Extract the (x, y) coordinate from the center of the cell holding the provided text.  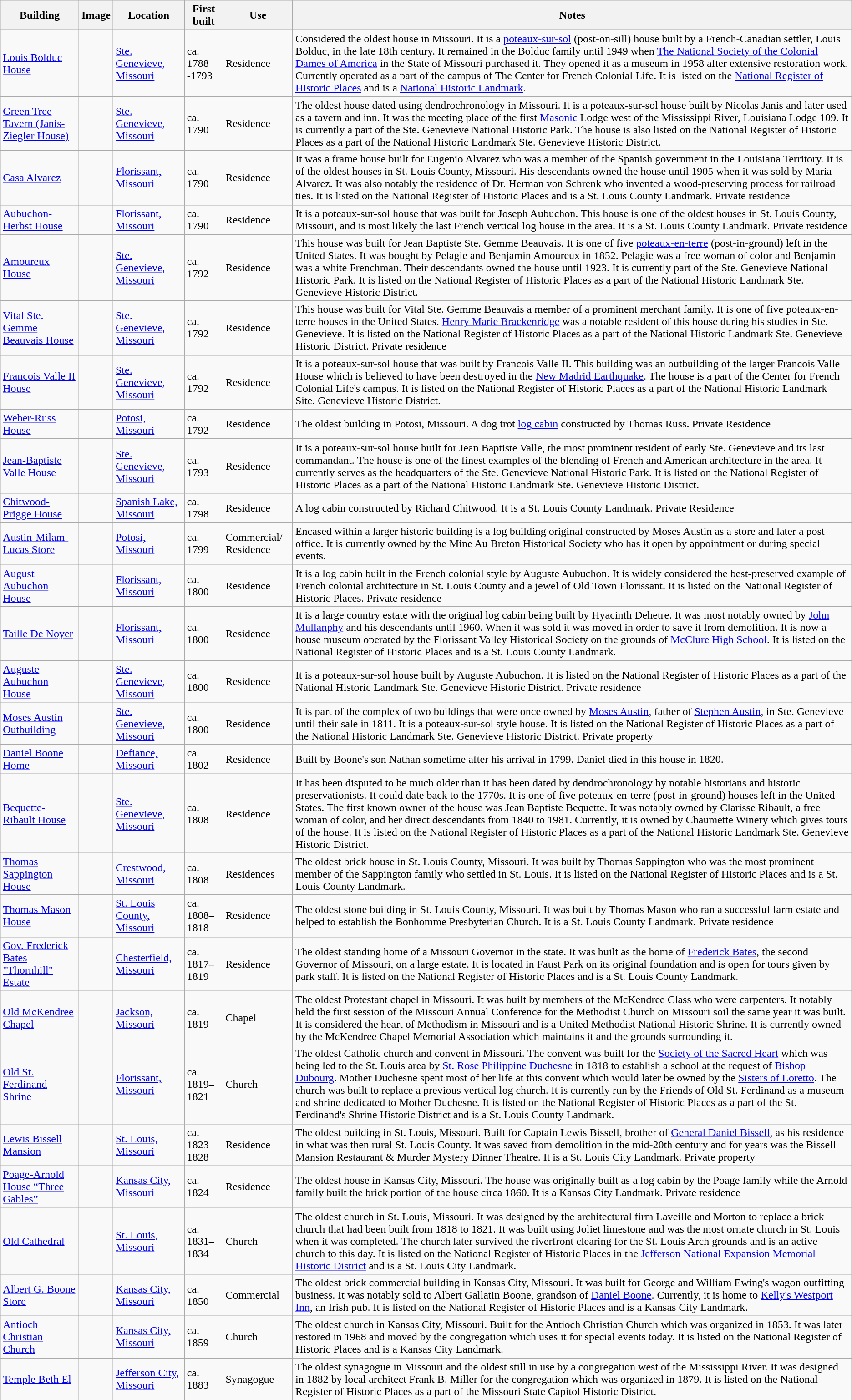
ca. 1824 (204, 1187)
ca. 1802 (204, 759)
Poage-Arnold House “Three Gables” (40, 1187)
ca. 1850 (204, 1295)
Francois Valle II House (40, 382)
Jackson, Missouri (148, 1018)
Austin-Milam-Lucas Store (40, 543)
ca. 1798 (204, 508)
ca. 1831–1834 (204, 1241)
Chitwood-Prigge House (40, 508)
Amoureux House (40, 268)
Daniel Boone Home (40, 759)
ca. 1808–1818 (204, 916)
Vital Ste. Gemme Beauvais House (40, 328)
The oldest building in Potosi, Missouri. A dog trot log cabin constructed by Thomas Russ. Private Residence (572, 424)
Spanish Lake, Missouri (148, 508)
Jefferson City, Missouri (148, 1379)
Moses Austin Outbuilding (40, 724)
ca. 1788 -1793 (204, 63)
Aubuchon-Herbst House (40, 219)
Commercial (258, 1295)
Location (148, 15)
Chapel (258, 1018)
Use (258, 15)
ca. 1859 (204, 1337)
Thomas Sappington House (40, 874)
Auguste Aubuchon House (40, 682)
ca. 1883 (204, 1379)
Lewis Bissell Mansion (40, 1145)
Crestwood, Missouri (148, 874)
Built by Boone's son Nathan sometime after his arrival in 1799. Daniel died in this house in 1820. (572, 759)
Chesterfield, Missouri (148, 964)
ca. 1817–1819 (204, 964)
Old Cathedral (40, 1241)
ca. 1799 (204, 543)
Jean-Baptiste Valle House (40, 466)
Antioch Christian Church (40, 1337)
Thomas Mason House (40, 916)
Residences (258, 874)
Green Tree Tavern (Janis-Ziegler House) (40, 124)
Synagogue (258, 1379)
A log cabin constructed by Richard Chitwood. It is a St. Louis County Landmark. Private Residence (572, 508)
Building (40, 15)
Casa Alvarez (40, 178)
ca. 1819–1821 (204, 1084)
Commercial/ Residence (258, 543)
Taille De Noyer (40, 634)
ca. 1819 (204, 1018)
Louis Bolduc House (40, 63)
Image (96, 15)
ca. 1823–1828 (204, 1145)
First built (204, 15)
ca. 1793 (204, 466)
Gov. Frederick Bates "Thornhill" Estate (40, 964)
August Aubuchon House (40, 585)
Bequette-Ribault House (40, 814)
Weber-Russ House (40, 424)
Notes (572, 15)
Temple Beth El (40, 1379)
Old St. Ferdinand Shrine (40, 1084)
Albert G. Boone Store (40, 1295)
Old McKendree Chapel (40, 1018)
Defiance, Missouri (148, 759)
St. Louis County, Missouri (148, 916)
